Locate the cell with the specified text and output its (X, Y) center coordinate. 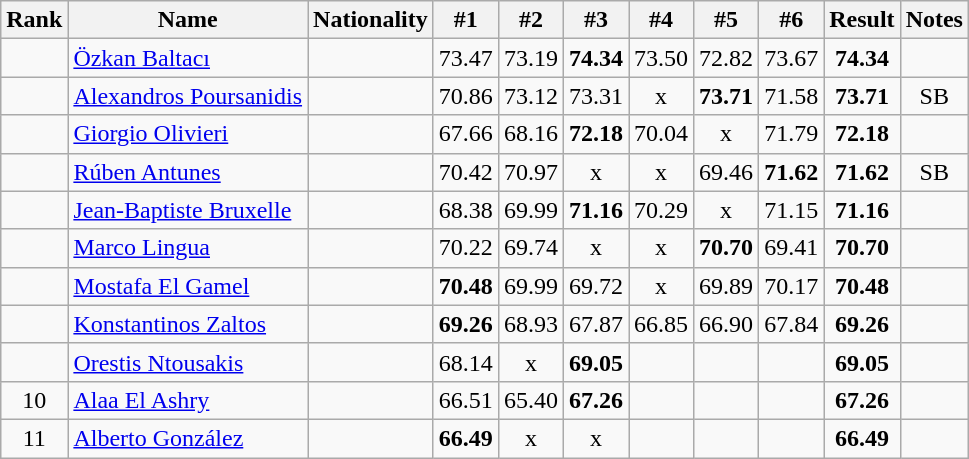
10 (34, 400)
66.51 (466, 400)
68.93 (530, 324)
#4 (660, 20)
71.58 (792, 96)
#6 (792, 20)
67.84 (792, 324)
66.90 (726, 324)
70.22 (466, 248)
69.46 (726, 172)
#5 (726, 20)
69.41 (792, 248)
Giorgio Olivieri (188, 134)
67.66 (466, 134)
Konstantinos Zaltos (188, 324)
69.74 (530, 248)
70.86 (466, 96)
70.04 (660, 134)
73.50 (660, 58)
72.82 (726, 58)
Orestis Ntousakis (188, 362)
Alberto González (188, 438)
#2 (530, 20)
70.29 (660, 210)
65.40 (530, 400)
Marco Lingua (188, 248)
Alaa El Ashry (188, 400)
73.67 (792, 58)
68.16 (530, 134)
Rank (34, 20)
73.31 (596, 96)
Name (188, 20)
Özkan Baltacı (188, 58)
68.38 (466, 210)
Mostafa El Gamel (188, 286)
Rúben Antunes (188, 172)
68.14 (466, 362)
69.72 (596, 286)
70.42 (466, 172)
Jean-Baptiste Bruxelle (188, 210)
71.15 (792, 210)
67.87 (596, 324)
Notes (934, 20)
73.19 (530, 58)
Alexandros Poursanidis (188, 96)
#3 (596, 20)
66.85 (660, 324)
70.97 (530, 172)
73.12 (530, 96)
11 (34, 438)
#1 (466, 20)
Result (862, 20)
Nationality (371, 20)
71.79 (792, 134)
70.17 (792, 286)
73.47 (466, 58)
69.89 (726, 286)
